Output the (X, Y) coordinate of the center of the cell containing the given text.  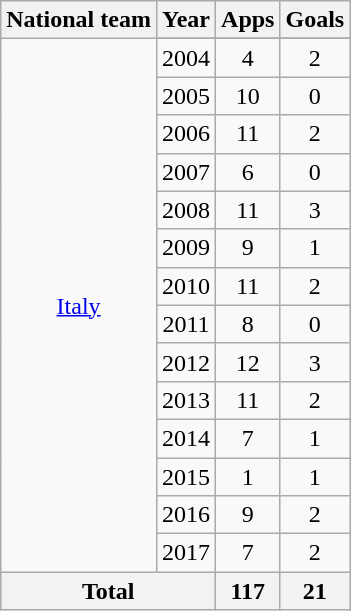
2014 (186, 438)
2009 (186, 248)
6 (248, 172)
2005 (186, 96)
2004 (186, 58)
Total (108, 591)
2015 (186, 477)
2006 (186, 134)
2016 (186, 515)
2017 (186, 553)
12 (248, 362)
2012 (186, 362)
Italy (79, 306)
117 (248, 591)
National team (79, 20)
2013 (186, 400)
10 (248, 96)
2011 (186, 324)
8 (248, 324)
Year (186, 20)
Goals (315, 20)
2007 (186, 172)
Apps (248, 20)
4 (248, 58)
21 (315, 591)
2008 (186, 210)
2010 (186, 286)
